Identify which cell holds the provided text, then report its (x, y) central coordinate. 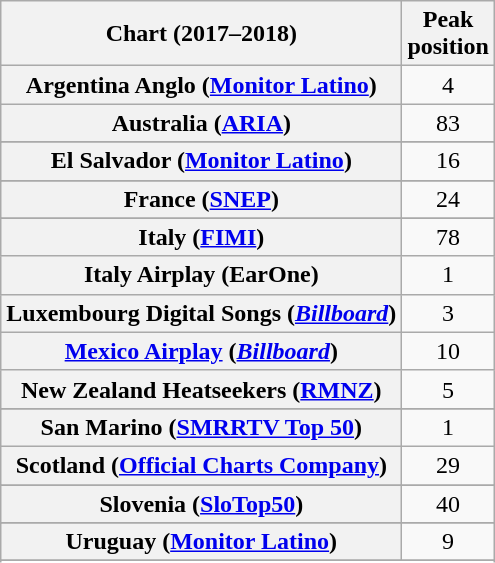
El Salvador (Monitor Latino) (202, 161)
France (SNEP) (202, 199)
Italy Airplay (EarOne) (202, 275)
24 (448, 199)
Italy (FIMI) (202, 237)
Scotland (Official Charts Company) (202, 465)
5 (448, 389)
Chart (2017–2018) (202, 34)
Uruguay (Monitor Latino) (202, 542)
9 (448, 542)
40 (448, 503)
New Zealand Heatseekers (RMNZ) (202, 389)
Australia (ARIA) (202, 123)
Mexico Airplay (Billboard) (202, 351)
10 (448, 351)
16 (448, 161)
San Marino (SMRRTV Top 50) (202, 427)
78 (448, 237)
Luxembourg Digital Songs (Billboard) (202, 313)
83 (448, 123)
4 (448, 85)
3 (448, 313)
Peak position (448, 34)
Argentina Anglo (Monitor Latino) (202, 85)
Slovenia (SloTop50) (202, 503)
29 (448, 465)
